Determine the [X, Y] coordinate at the center of the cell enclosing the given text.  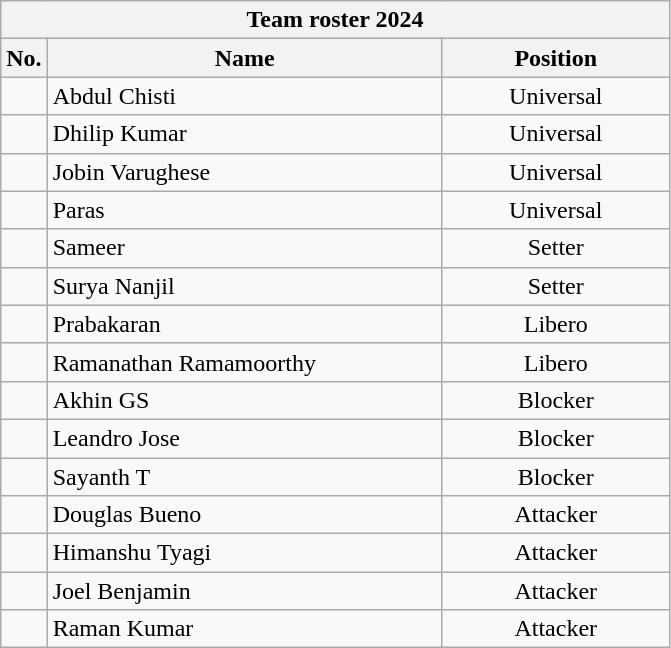
Paras [244, 210]
Raman Kumar [244, 629]
Joel Benjamin [244, 591]
Jobin Varughese [244, 172]
Name [244, 58]
Himanshu Tyagi [244, 553]
Ramanathan Ramamoorthy [244, 362]
Team roster 2024 [336, 20]
Akhin GS [244, 400]
Sayanth T [244, 477]
Surya Nanjil [244, 286]
No. [24, 58]
Dhilip Kumar [244, 134]
Leandro Jose [244, 438]
Position [556, 58]
Abdul Chisti [244, 96]
Sameer [244, 248]
Douglas Bueno [244, 515]
Prabakaran [244, 324]
